Return (X, Y) of the center of cell containing provided text 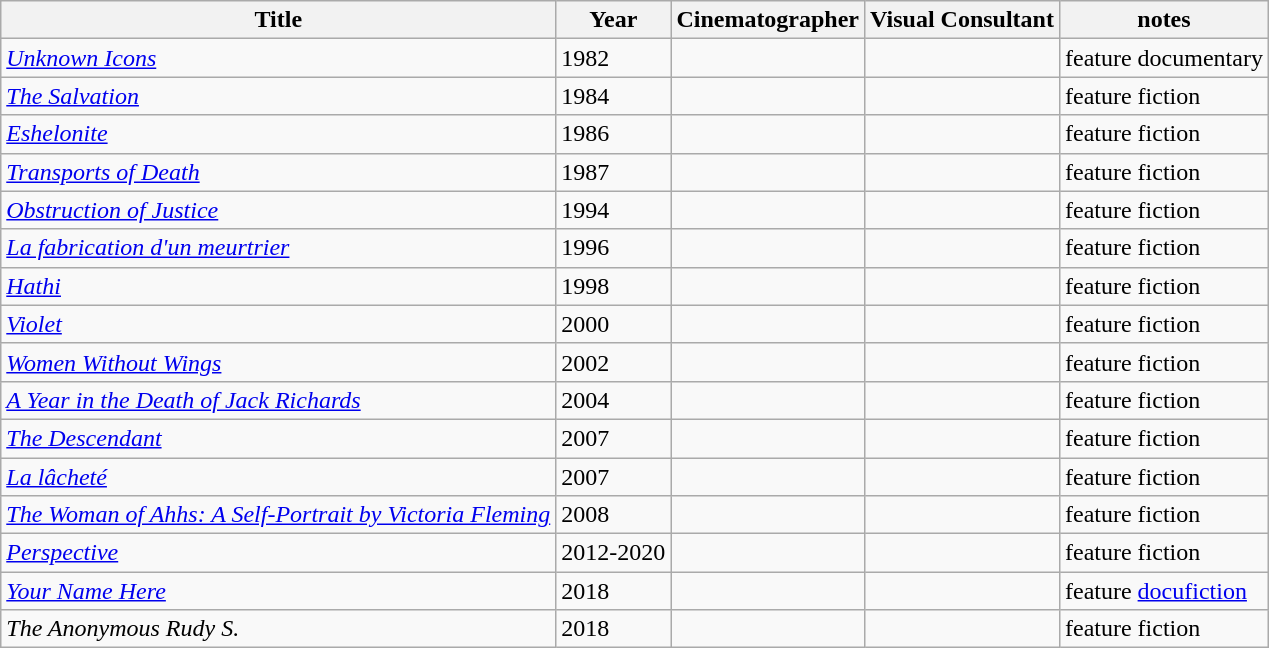
2008 (614, 515)
feature docufiction (1164, 591)
Obstruction of Justice (278, 210)
2004 (614, 400)
La fabrication d'un meurtrier (278, 248)
Cinematographer (768, 20)
2002 (614, 362)
1984 (614, 96)
1998 (614, 286)
Women Without Wings (278, 362)
The Anonymous Rudy S. (278, 629)
The Salvation (278, 96)
Violet (278, 324)
1982 (614, 58)
1996 (614, 248)
Visual Consultant (962, 20)
Hathi (278, 286)
The Woman of Ahhs: A Self-Portrait by Victoria Fleming (278, 515)
Transports of Death (278, 172)
1986 (614, 134)
Year (614, 20)
1994 (614, 210)
1987 (614, 172)
Perspective (278, 553)
feature documentary (1164, 58)
Your Name Here (278, 591)
notes (1164, 20)
2000 (614, 324)
The Descendant (278, 438)
La lâcheté (278, 477)
Eshelonite (278, 134)
Unknown Icons (278, 58)
Title (278, 20)
A Year in the Death of Jack Richards (278, 400)
2012-2020 (614, 553)
